Search for the cell housing the specified text and yield its (x, y) center coordinate. 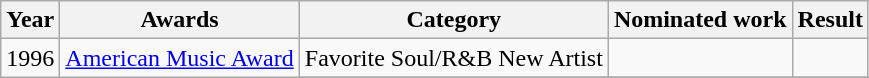
Result (830, 20)
American Music Award (180, 58)
Category (454, 20)
Nominated work (700, 20)
1996 (30, 58)
Favorite Soul/R&B New Artist (454, 58)
Year (30, 20)
Awards (180, 20)
